Find where the given text appears and provide that cell's center as (X, Y) coordinate. 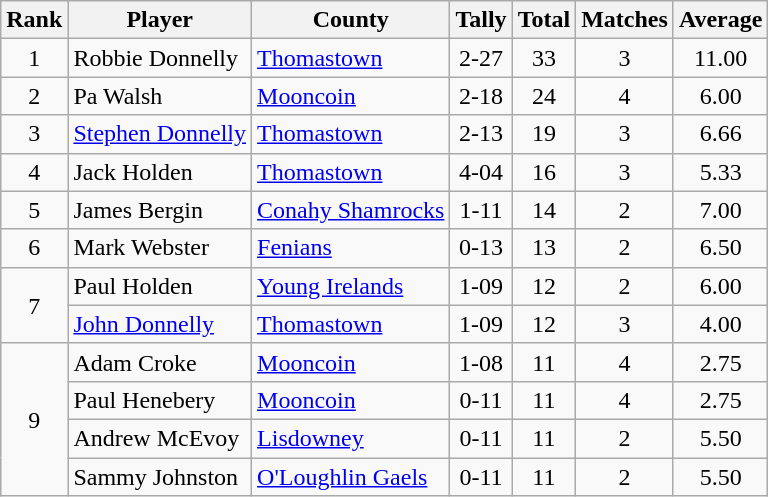
9 (34, 419)
1-08 (481, 362)
County (351, 20)
Sammy Johnston (160, 477)
Adam Croke (160, 362)
7 (34, 305)
5 (34, 210)
Fenians (351, 248)
4-04 (481, 172)
Player (160, 20)
Rank (34, 20)
24 (544, 96)
2-18 (481, 96)
Young Irelands (351, 286)
6 (34, 248)
Matches (625, 20)
Conahy Shamrocks (351, 210)
John Donnelly (160, 324)
James Bergin (160, 210)
Pa Walsh (160, 96)
Lisdowney (351, 438)
13 (544, 248)
4.00 (720, 324)
O'Loughlin Gaels (351, 477)
14 (544, 210)
16 (544, 172)
1-11 (481, 210)
2-27 (481, 58)
19 (544, 134)
Jack Holden (160, 172)
Andrew McEvoy (160, 438)
6.50 (720, 248)
Mark Webster (160, 248)
2-13 (481, 134)
6.66 (720, 134)
Paul Holden (160, 286)
1 (34, 58)
Total (544, 20)
Stephen Donnelly (160, 134)
Tally (481, 20)
5.33 (720, 172)
Paul Henebery (160, 400)
7.00 (720, 210)
33 (544, 58)
0-13 (481, 248)
Average (720, 20)
Robbie Donnelly (160, 58)
11.00 (720, 58)
